From the cell containing the given text, extract its center point as [x, y] coordinate. 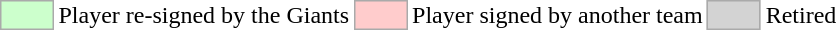
Player signed by another team [558, 15]
Player re-signed by the Giants [204, 15]
